Find where the given text appears and provide that cell's center as [X, Y] coordinate. 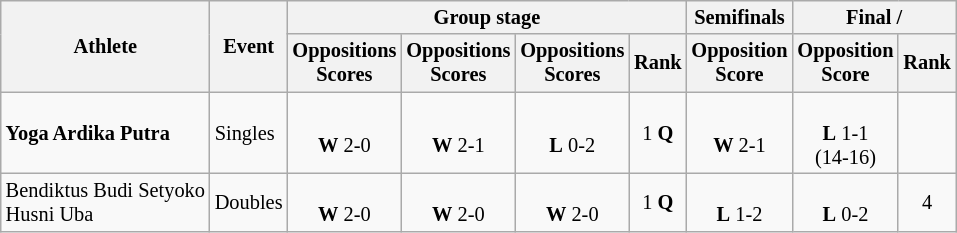
Athlete [106, 46]
Bendiktus Budi SetyokoHusni Uba [106, 202]
Group stage [486, 17]
L 1-1(14-16) [845, 133]
Semifinals [739, 17]
4 [926, 202]
Singles [249, 133]
Final / [874, 17]
Yoga Ardika Putra [106, 133]
L 1-2 [739, 202]
Event [249, 46]
Doubles [249, 202]
